Find where the given text appears and provide that cell's center as [x, y] coordinate. 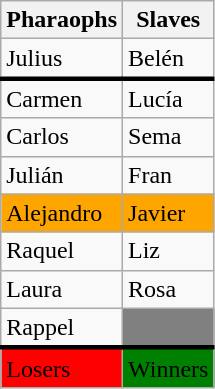
Laura [62, 289]
Julius [62, 59]
Carlos [62, 137]
Rappel [62, 328]
Carmen [62, 98]
Raquel [62, 251]
Sema [168, 137]
Alejandro [62, 213]
Julián [62, 175]
Losers [62, 368]
Belén [168, 59]
Fran [168, 175]
Winners [168, 368]
Javier [168, 213]
Pharaophs [62, 20]
Liz [168, 251]
Lucía [168, 98]
Rosa [168, 289]
Slaves [168, 20]
